Return the (X, Y) coordinate for the center point of the cell that contains the specified text.  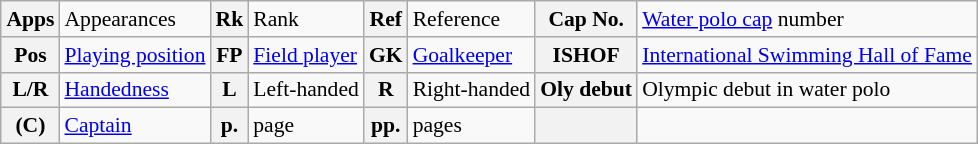
GK (386, 55)
Rk (230, 19)
ISHOF (586, 55)
Right-handed (472, 90)
(C) (30, 126)
L/R (30, 90)
FP (230, 55)
Field player (306, 55)
p. (230, 126)
Left-handed (306, 90)
pp. (386, 126)
pages (472, 126)
Rank (306, 19)
Appearances (134, 19)
Oly debut (586, 90)
Goalkeeper (472, 55)
Captain (134, 126)
R (386, 90)
Handedness (134, 90)
page (306, 126)
Olympic debut in water polo (807, 90)
International Swimming Hall of Fame (807, 55)
Ref (386, 19)
Pos (30, 55)
Playing position (134, 55)
Apps (30, 19)
Cap No. (586, 19)
L (230, 90)
Reference (472, 19)
Water polo cap number (807, 19)
